Identify which cell holds the provided text, then report its [X, Y] central coordinate. 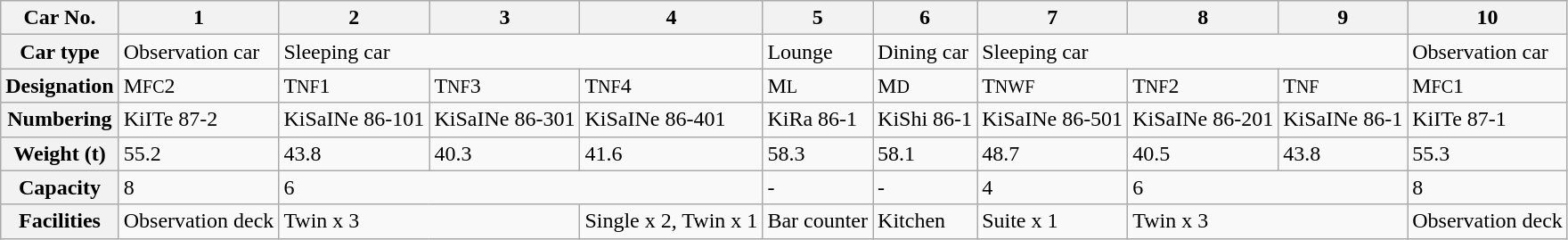
KiSaINe 86-301 [504, 120]
TNWF [1053, 86]
48.7 [1053, 153]
TNF3 [504, 86]
Kitchen [925, 221]
Single x 2, Twin x 1 [672, 221]
3 [504, 18]
KiSaINe 86-401 [672, 120]
Bar counter [818, 221]
1 [199, 18]
58.1 [925, 153]
Suite x 1 [1053, 221]
Facilities [60, 221]
TNF2 [1203, 86]
TNF1 [355, 86]
Capacity [60, 187]
55.3 [1488, 153]
9 [1343, 18]
KiSaINe 86-201 [1203, 120]
10 [1488, 18]
KiITe 87-2 [199, 120]
KiShi 86-1 [925, 120]
Car type [60, 52]
Numbering [60, 120]
Designation [60, 86]
5 [818, 18]
Dining car [925, 52]
TNF4 [672, 86]
MFC1 [1488, 86]
Weight (t) [60, 153]
MD [925, 86]
MFC2 [199, 86]
58.3 [818, 153]
TNF [1343, 86]
40.3 [504, 153]
2 [355, 18]
KiSaINe 86-501 [1053, 120]
KiSaINe 86-1 [1343, 120]
40.5 [1203, 153]
Lounge [818, 52]
KiSaINe 86-101 [355, 120]
55.2 [199, 153]
7 [1053, 18]
ML [818, 86]
41.6 [672, 153]
KiITe 87-1 [1488, 120]
Car No. [60, 18]
KiRa 86-1 [818, 120]
